Extract the (x, y) coordinate from the center of the cell holding the provided text.  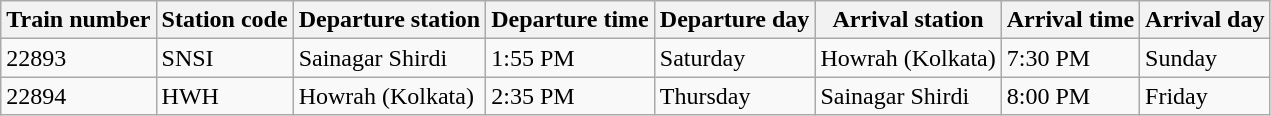
Departure station (390, 20)
Saturday (734, 58)
Train number (78, 20)
Arrival day (1205, 20)
Sunday (1205, 58)
SNSI (224, 58)
Friday (1205, 96)
1:55 PM (570, 58)
Departure day (734, 20)
Arrival station (908, 20)
Arrival time (1070, 20)
22893 (78, 58)
2:35 PM (570, 96)
8:00 PM (1070, 96)
7:30 PM (1070, 58)
HWH (224, 96)
22894 (78, 96)
Thursday (734, 96)
Station code (224, 20)
Departure time (570, 20)
